Detect which cell encompasses the target text, then output its [x, y] center coordinate. 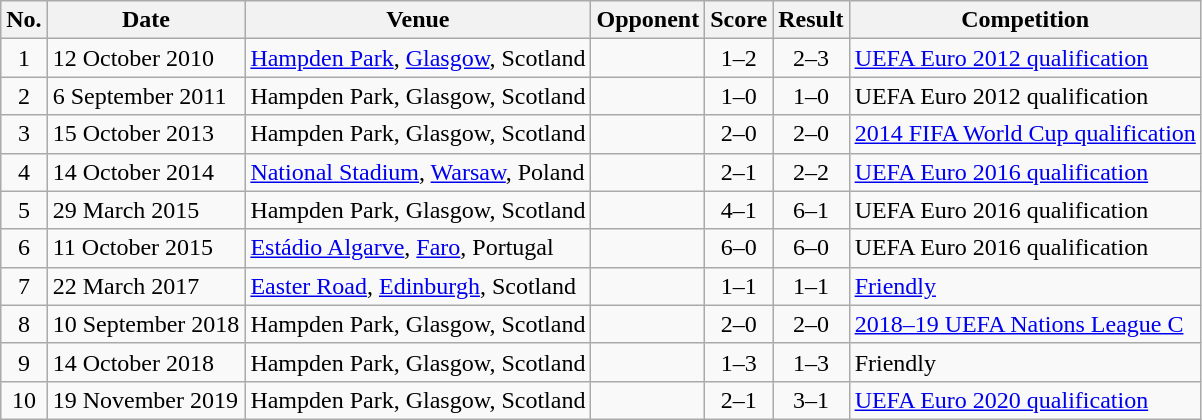
3–1 [811, 400]
10 September 2018 [146, 324]
National Stadium, Warsaw, Poland [418, 172]
2 [24, 96]
Venue [418, 20]
5 [24, 210]
3 [24, 134]
2–3 [811, 58]
Easter Road, Edinburgh, Scotland [418, 286]
11 October 2015 [146, 248]
6 September 2011 [146, 96]
15 October 2013 [146, 134]
7 [24, 286]
No. [24, 20]
12 October 2010 [146, 58]
6–1 [811, 210]
14 October 2014 [146, 172]
9 [24, 362]
6 [24, 248]
29 March 2015 [146, 210]
4–1 [739, 210]
10 [24, 400]
Competition [1025, 20]
UEFA Euro 2020 qualification [1025, 400]
2018–19 UEFA Nations League C [1025, 324]
14 October 2018 [146, 362]
1 [24, 58]
Date [146, 20]
2014 FIFA World Cup qualification [1025, 134]
8 [24, 324]
Estádio Algarve, Faro, Portugal [418, 248]
Opponent [648, 20]
Result [811, 20]
4 [24, 172]
19 November 2019 [146, 400]
22 March 2017 [146, 286]
Score [739, 20]
2–2 [811, 172]
1–2 [739, 58]
